Find where the given text appears and provide that cell's center as (x, y) coordinate. 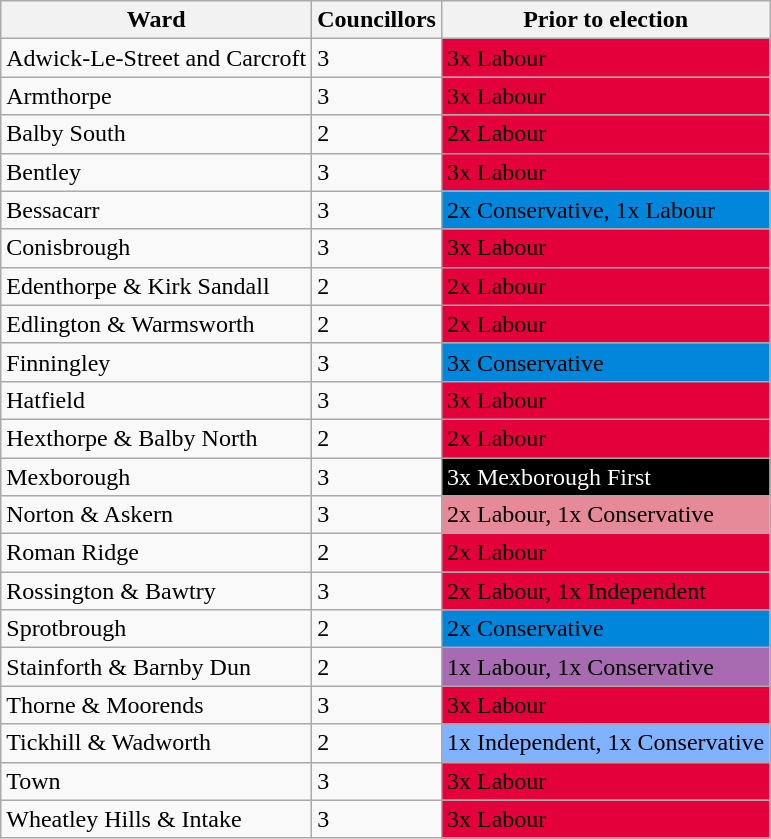
Wheatley Hills & Intake (156, 819)
Hatfield (156, 400)
Hexthorpe & Balby North (156, 438)
Thorne & Moorends (156, 705)
Rossington & Bawtry (156, 591)
Mexborough (156, 477)
Conisbrough (156, 248)
Edenthorpe & Kirk Sandall (156, 286)
3x Mexborough First (605, 477)
Roman Ridge (156, 553)
Adwick-Le-Street and Carcroft (156, 58)
2x Labour, 1x Independent (605, 591)
Armthorpe (156, 96)
Sprotbrough (156, 629)
Bessacarr (156, 210)
2x Conservative, 1x Labour (605, 210)
1x Independent, 1x Conservative (605, 743)
3x Conservative (605, 362)
1x Labour, 1x Conservative (605, 667)
Balby South (156, 134)
Tickhill & Wadworth (156, 743)
Stainforth & Barnby Dun (156, 667)
Ward (156, 20)
Norton & Askern (156, 515)
Edlington & Warmsworth (156, 324)
Prior to election (605, 20)
2x Conservative (605, 629)
Finningley (156, 362)
Bentley (156, 172)
Councillors (377, 20)
Town (156, 781)
2x Labour, 1x Conservative (605, 515)
